Determine the (x, y) coordinate at the center of the cell enclosing the given text.  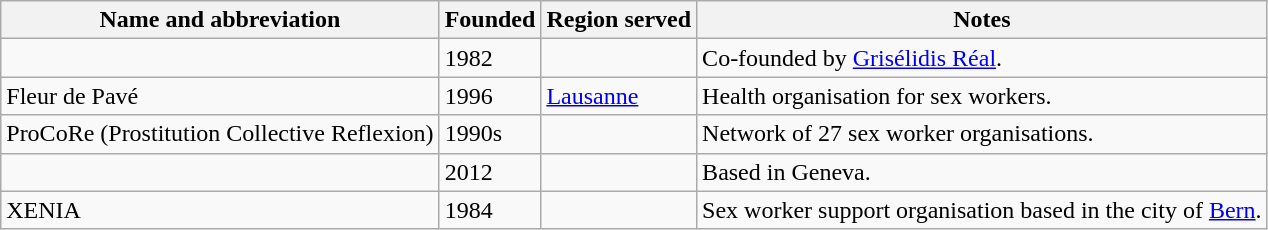
Name and abbreviation (220, 20)
XENIA (220, 210)
Health organisation for sex workers. (982, 96)
1982 (490, 58)
1984 (490, 210)
Lausanne (619, 96)
Sex worker support organisation based in the city of Bern. (982, 210)
Co-founded by Grisélidis Réal. (982, 58)
1996 (490, 96)
Network of 27 sex worker organisations. (982, 134)
1990s (490, 134)
2012 (490, 172)
Region served (619, 20)
ProCoRe (Prostitution Collective Reflexion) (220, 134)
Founded (490, 20)
Based in Geneva. (982, 172)
Fleur de Pavé (220, 96)
Notes (982, 20)
